Search for the cell housing the specified text and yield its (X, Y) center coordinate. 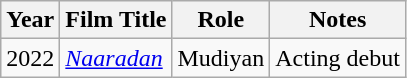
Film Title (116, 20)
2022 (30, 58)
Year (30, 20)
Notes (338, 20)
Role (221, 20)
Acting debut (338, 58)
Mudiyan (221, 58)
Naaradan (116, 58)
